Capture the cell that displays the provided text and extract its (x, y) central coordinate. 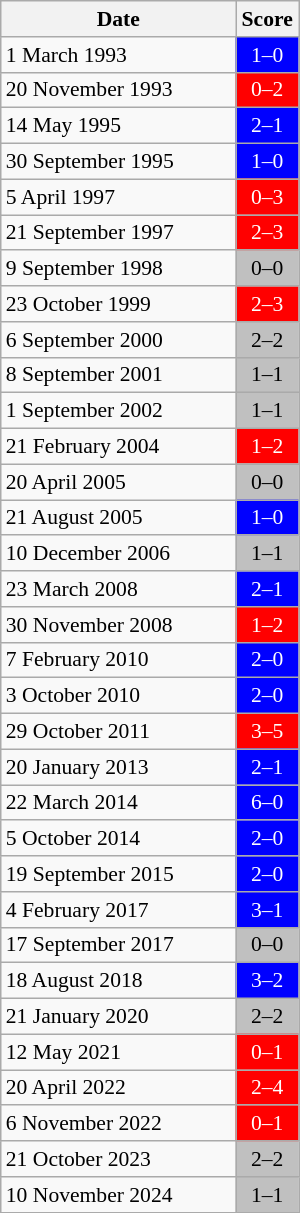
20 April 2022 (118, 1088)
30 November 2008 (118, 625)
Score (268, 19)
0–3 (268, 197)
17 September 2017 (118, 945)
Date (118, 19)
4 February 2017 (118, 910)
21 October 2023 (118, 1159)
30 September 1995 (118, 162)
2–4 (268, 1088)
1 March 1993 (118, 55)
9 September 1998 (118, 269)
3 October 2010 (118, 696)
20 April 2005 (118, 482)
6–0 (268, 803)
7 February 2010 (118, 660)
21 August 2005 (118, 518)
20 November 1993 (118, 90)
0–2 (268, 90)
20 January 2013 (118, 767)
3–5 (268, 732)
6 November 2022 (118, 1124)
23 March 2008 (118, 589)
21 September 1997 (118, 233)
5 April 1997 (118, 197)
29 October 2011 (118, 732)
14 May 1995 (118, 126)
19 September 2015 (118, 874)
10 November 2024 (118, 1195)
3–1 (268, 910)
21 January 2020 (118, 1017)
23 October 1999 (118, 304)
12 May 2021 (118, 1052)
10 December 2006 (118, 554)
21 February 2004 (118, 447)
8 September 2001 (118, 375)
22 March 2014 (118, 803)
18 August 2018 (118, 981)
3–2 (268, 981)
6 September 2000 (118, 340)
5 October 2014 (118, 839)
1 September 2002 (118, 411)
